Provide the (X, Y) coordinate of the cell's center where the given text is located.  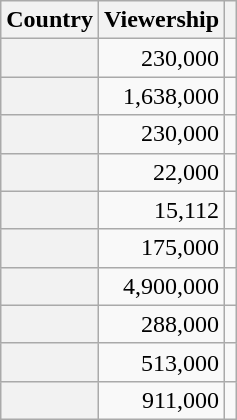
4,900,000 (161, 286)
Country (50, 20)
15,112 (161, 210)
911,000 (161, 400)
513,000 (161, 362)
22,000 (161, 172)
288,000 (161, 324)
1,638,000 (161, 96)
Viewership (161, 20)
175,000 (161, 248)
